Locate the cell with the specified text and output its (X, Y) center coordinate. 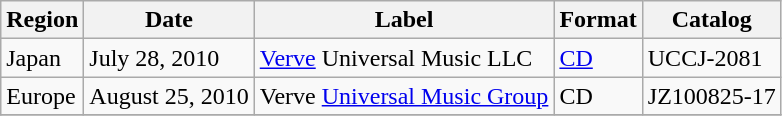
Verve Universal Music LLC (404, 58)
JZ100825-17 (712, 96)
July 28, 2010 (169, 58)
UCCJ-2081 (712, 58)
August 25, 2010 (169, 96)
Europe (42, 96)
Japan (42, 58)
Date (169, 20)
Catalog (712, 20)
Format (598, 20)
Region (42, 20)
Verve Universal Music Group (404, 96)
Label (404, 20)
